Output the (x, y) coordinate of the center of the cell containing the given text.  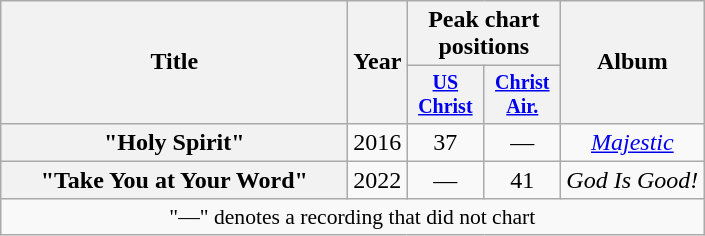
"Holy Spirit" (174, 142)
37 (446, 142)
"Take You at Your Word" (174, 180)
"—" denotes a recording that did not chart (352, 217)
41 (522, 180)
ChristAir. (522, 94)
God Is Good! (632, 180)
Album (632, 62)
2016 (378, 142)
USChrist (446, 94)
Year (378, 62)
Peak chart positions (484, 34)
2022 (378, 180)
Majestic (632, 142)
Title (174, 62)
